Output the [x, y] coordinate of the center of the cell containing the given text.  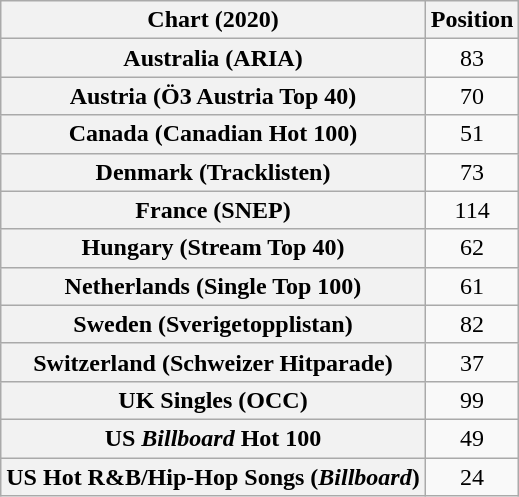
US Billboard Hot 100 [213, 438]
114 [472, 210]
62 [472, 248]
France (SNEP) [213, 210]
24 [472, 477]
82 [472, 324]
Position [472, 20]
49 [472, 438]
Austria (Ö3 Austria Top 40) [213, 96]
37 [472, 362]
73 [472, 172]
99 [472, 400]
61 [472, 286]
Switzerland (Schweizer Hitparade) [213, 362]
70 [472, 96]
Chart (2020) [213, 20]
Australia (ARIA) [213, 58]
Sweden (Sverigetopplistan) [213, 324]
51 [472, 134]
UK Singles (OCC) [213, 400]
Netherlands (Single Top 100) [213, 286]
Hungary (Stream Top 40) [213, 248]
US Hot R&B/Hip-Hop Songs (Billboard) [213, 477]
Canada (Canadian Hot 100) [213, 134]
83 [472, 58]
Denmark (Tracklisten) [213, 172]
